Output the (X, Y) coordinate of the center of the cell containing the given text.  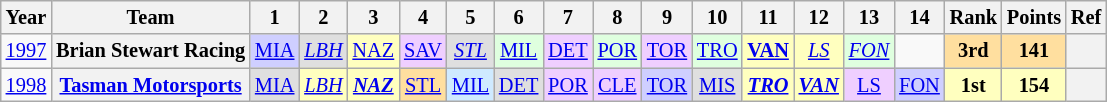
1 (274, 17)
3rd (974, 51)
CLE (618, 85)
Ref (1086, 17)
9 (667, 17)
1st (974, 85)
10 (717, 17)
12 (819, 17)
5 (470, 17)
Year (26, 17)
Brian Stewart Racing (150, 51)
Rank (974, 17)
MIS (717, 85)
Tasman Motorsports (150, 85)
Points (1034, 17)
11 (768, 17)
4 (423, 17)
1998 (26, 85)
3 (374, 17)
6 (518, 17)
8 (618, 17)
SAV (423, 51)
1997 (26, 51)
Team (150, 17)
14 (919, 17)
13 (869, 17)
141 (1034, 51)
154 (1034, 85)
2 (323, 17)
7 (568, 17)
